Provide the (x, y) coordinate of the cell's center where the given text is located.  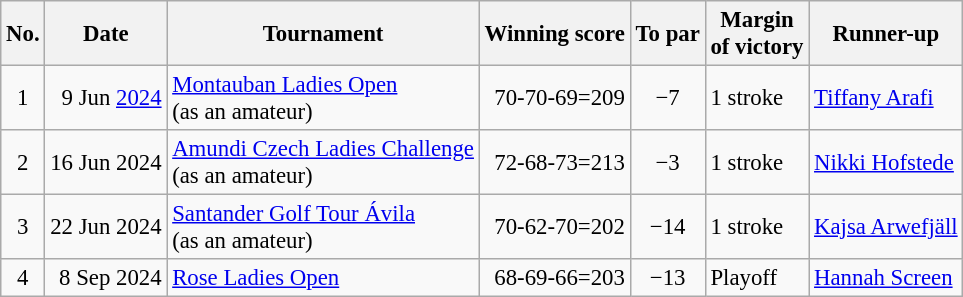
Marginof victory (757, 34)
Runner-up (886, 34)
Winning score (554, 34)
Playoff (757, 278)
1 (23, 98)
Rose Ladies Open (323, 278)
4 (23, 278)
9 Jun 2024 (106, 98)
−7 (668, 98)
Hannah Screen (886, 278)
−13 (668, 278)
−3 (668, 162)
8 Sep 2024 (106, 278)
Kajsa Arwefjäll (886, 228)
3 (23, 228)
Nikki Hofstede (886, 162)
No. (23, 34)
70-62-70=202 (554, 228)
Tiffany Arafi (886, 98)
2 (23, 162)
22 Jun 2024 (106, 228)
70-70-69=209 (554, 98)
Santander Golf Tour Ávila(as an amateur) (323, 228)
Tournament (323, 34)
16 Jun 2024 (106, 162)
To par (668, 34)
−14 (668, 228)
72-68-73=213 (554, 162)
Date (106, 34)
68-69-66=203 (554, 278)
Amundi Czech Ladies Challenge(as an amateur) (323, 162)
Montauban Ladies Open(as an amateur) (323, 98)
